For the text-containing cell, return its midpoint in (x, y) coordinate format. 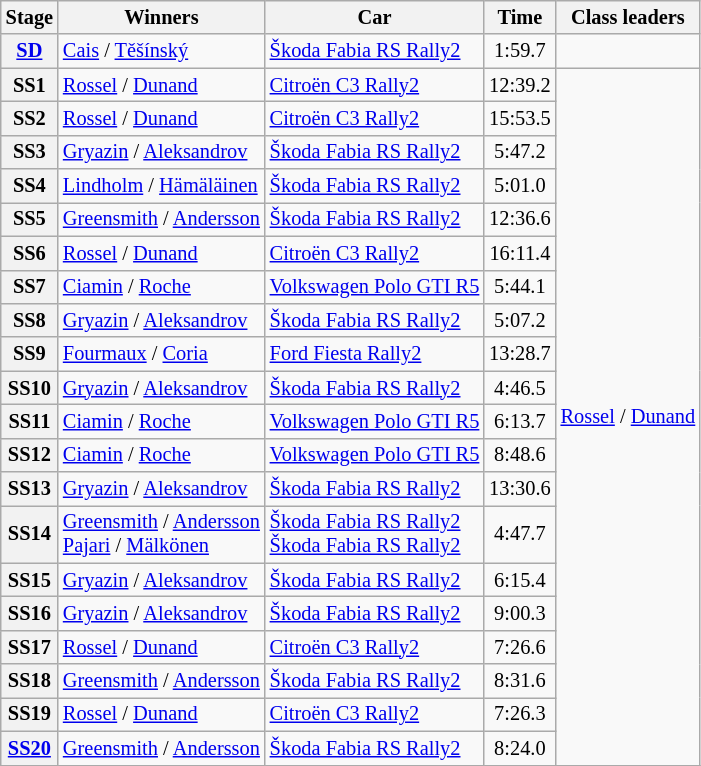
7:26.6 (520, 647)
SS8 (30, 320)
1:59.7 (520, 51)
16:11.4 (520, 253)
SS13 (30, 489)
SS9 (30, 354)
Time (520, 17)
SS19 (30, 714)
SS20 (30, 748)
12:36.6 (520, 219)
SS2 (30, 118)
Fourmaux / Coria (162, 354)
4:46.5 (520, 388)
SS18 (30, 681)
Car (374, 17)
8:48.6 (520, 455)
SS3 (30, 152)
15:53.5 (520, 118)
Greensmith / Andersson Pajari / Mälkönen (162, 534)
Winners (162, 17)
8:24.0 (520, 748)
SS17 (30, 647)
9:00.3 (520, 613)
13:28.7 (520, 354)
Stage (30, 17)
SD (30, 51)
13:30.6 (520, 489)
Ford Fiesta Rally2 (374, 354)
SS4 (30, 186)
SS5 (30, 219)
SS6 (30, 253)
7:26.3 (520, 714)
5:47.2 (520, 152)
5:44.1 (520, 287)
SS15 (30, 580)
SS7 (30, 287)
Class leaders (628, 17)
4:47.7 (520, 534)
SS12 (30, 455)
6:15.4 (520, 580)
SS1 (30, 85)
SS16 (30, 613)
12:39.2 (520, 85)
Škoda Fabia RS Rally2Škoda Fabia RS Rally2 (374, 534)
5:07.2 (520, 320)
6:13.7 (520, 421)
SS11 (30, 421)
SS14 (30, 534)
SS10 (30, 388)
Lindholm / Hämäläinen (162, 186)
5:01.0 (520, 186)
8:31.6 (520, 681)
Cais / Těšínský (162, 51)
